Scan for the cell matching the given text and deliver its [x, y] coordinate at center. 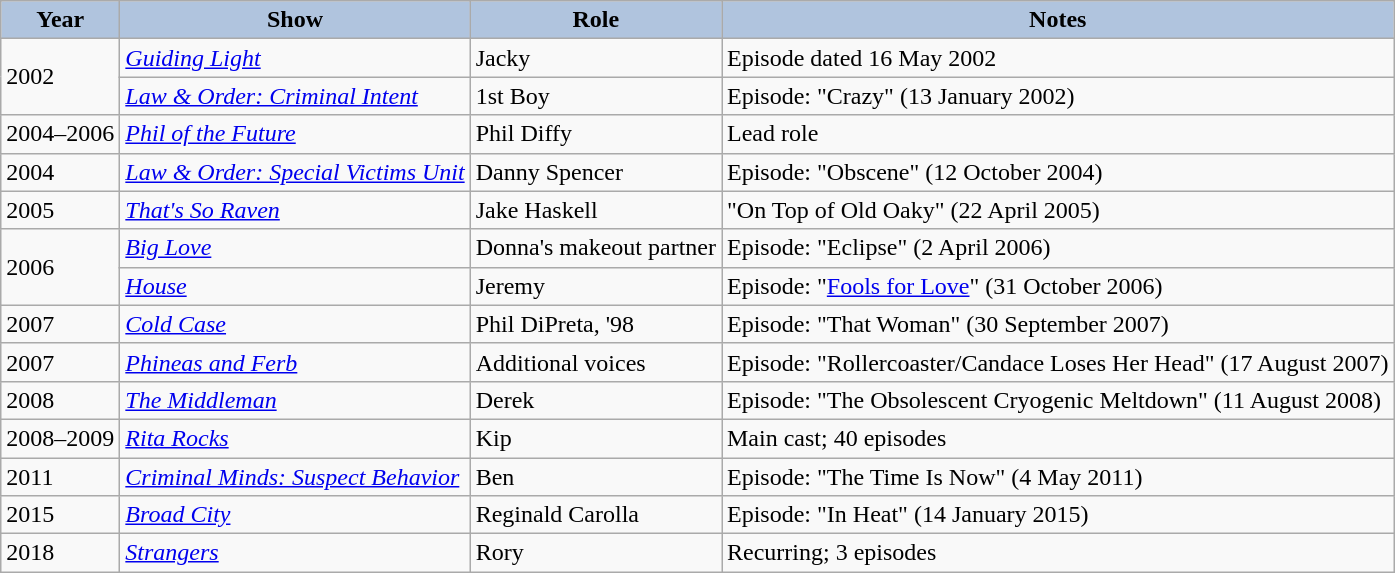
Episode: "Rollercoaster/Candace Loses Her Head" (17 August 2007) [1058, 362]
The Middleman [295, 400]
2004–2006 [60, 134]
Episode: "Eclipse" (2 April 2006) [1058, 248]
Kip [596, 438]
Broad City [295, 515]
Main cast; 40 episodes [1058, 438]
"On Top of Old Oaky" (22 April 2005) [1058, 210]
2011 [60, 477]
Additional voices [596, 362]
Episode: "The Time Is Now" (4 May 2011) [1058, 477]
Danny Spencer [596, 172]
Strangers [295, 553]
Episode: "In Heat" (14 January 2015) [1058, 515]
Cold Case [295, 324]
Episode: "Crazy" (13 January 2002) [1058, 96]
Episode: "That Woman" (30 September 2007) [1058, 324]
Phil of the Future [295, 134]
Episode dated 16 May 2002 [1058, 58]
Rory [596, 553]
Phil Diffy [596, 134]
2006 [60, 267]
Donna's makeout partner [596, 248]
2008–2009 [60, 438]
2015 [60, 515]
Role [596, 20]
Reginald Carolla [596, 515]
2002 [60, 77]
2004 [60, 172]
Phineas and Ferb [295, 362]
Jeremy [596, 286]
Lead role [1058, 134]
Derek [596, 400]
Jake Haskell [596, 210]
Law & Order: Special Victims Unit [295, 172]
Notes [1058, 20]
Big Love [295, 248]
2008 [60, 400]
Episode: "The Obsolescent Cryogenic Meltdown" (11 August 2008) [1058, 400]
Year [60, 20]
Phil DiPreta, '98 [596, 324]
Show [295, 20]
Recurring; 3 episodes [1058, 553]
That's So Raven [295, 210]
House [295, 286]
1st Boy [596, 96]
Ben [596, 477]
2005 [60, 210]
Episode: "Fools for Love" (31 October 2006) [1058, 286]
Rita Rocks [295, 438]
Episode: "Obscene" (12 October 2004) [1058, 172]
Criminal Minds: Suspect Behavior [295, 477]
Jacky [596, 58]
2018 [60, 553]
Guiding Light [295, 58]
Law & Order: Criminal Intent [295, 96]
